Capture the cell that displays the provided text and extract its (x, y) central coordinate. 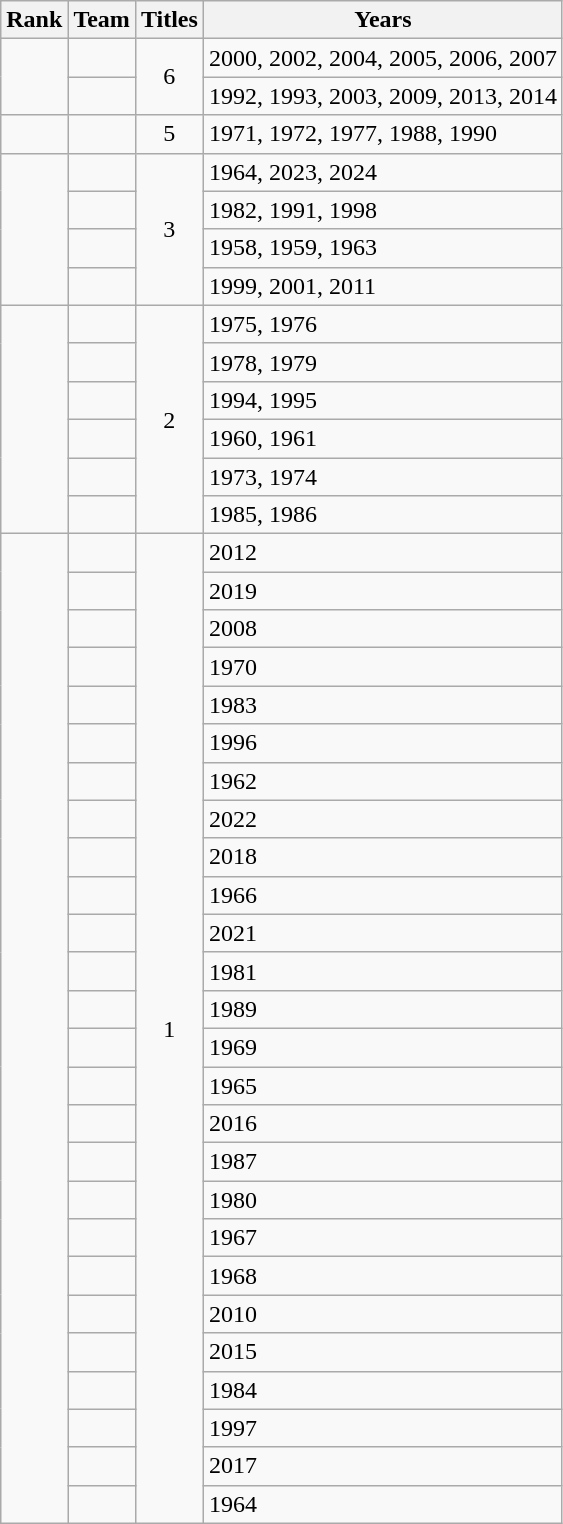
5 (169, 134)
2022 (382, 819)
2015 (382, 1352)
1981 (382, 971)
6 (169, 77)
2012 (382, 553)
1999, 2001, 2011 (382, 286)
1969 (382, 1047)
1989 (382, 1009)
1985, 1986 (382, 515)
1984 (382, 1390)
Team (102, 20)
Years (382, 20)
2000, 2002, 2004, 2005, 2006, 2007 (382, 58)
1962 (382, 781)
2 (169, 419)
2017 (382, 1466)
1971, 1972, 1977, 1988, 1990 (382, 134)
1987 (382, 1162)
1997 (382, 1428)
2018 (382, 857)
1960, 1961 (382, 438)
2019 (382, 591)
2021 (382, 933)
1975, 1976 (382, 324)
1965 (382, 1085)
Rank (34, 20)
1968 (382, 1276)
1970 (382, 667)
2008 (382, 629)
3 (169, 229)
2016 (382, 1124)
1964 (382, 1504)
1994, 1995 (382, 400)
Titles (169, 20)
1992, 1993, 2003, 2009, 2013, 2014 (382, 96)
2010 (382, 1314)
1980 (382, 1200)
1966 (382, 895)
1964, 2023, 2024 (382, 172)
1983 (382, 705)
1982, 1991, 1998 (382, 210)
1958, 1959, 1963 (382, 248)
1978, 1979 (382, 362)
1996 (382, 743)
1967 (382, 1238)
1 (169, 1029)
1973, 1974 (382, 477)
